Capture the cell that displays the provided text and extract its (X, Y) central coordinate. 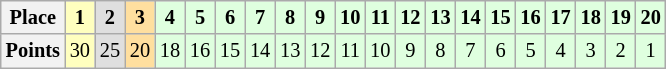
30 (80, 51)
Points (33, 51)
19 (621, 17)
25 (110, 51)
17 (561, 17)
Place (33, 17)
